Identify which cell holds the provided text, then report its [x, y] central coordinate. 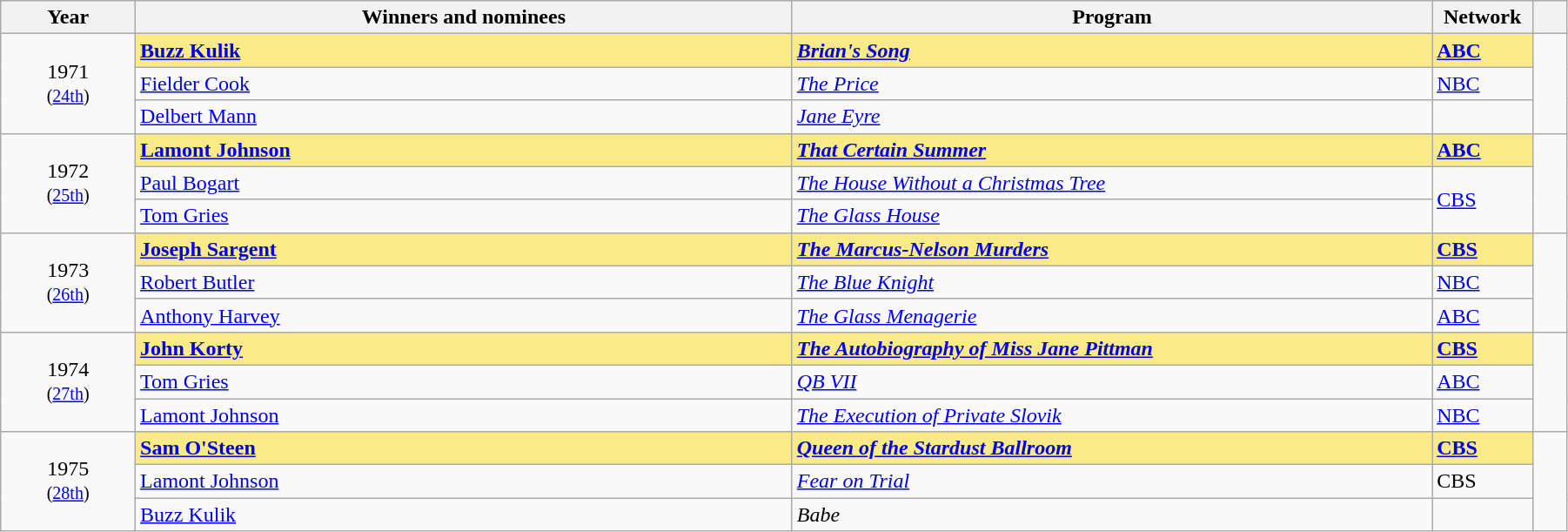
Fear on Trial [1112, 481]
1974(27th) [68, 381]
Babe [1112, 515]
Brian's Song [1112, 51]
Paul Bogart [465, 183]
QB VII [1112, 381]
Robert Butler [465, 282]
Year [68, 17]
The Blue Knight [1112, 282]
The Glass House [1112, 216]
Sam O'Steen [465, 448]
John Korty [465, 348]
Delbert Mann [465, 117]
The Glass Menagerie [1112, 315]
1972(25th) [68, 183]
The Marcus-Nelson Murders [1112, 249]
Winners and nominees [465, 17]
That Certain Summer [1112, 150]
Queen of the Stardust Ballroom [1112, 448]
Jane Eyre [1112, 117]
The Autobiography of Miss Jane Pittman [1112, 348]
1975(28th) [68, 481]
The Execution of Private Slovik [1112, 415]
Fielder Cook [465, 84]
Program [1112, 17]
The Price [1112, 84]
Joseph Sargent [465, 249]
Network [1483, 17]
1971(24th) [68, 84]
The House Without a Christmas Tree [1112, 183]
Anthony Harvey [465, 315]
1973(26th) [68, 282]
